Determine the [x, y] coordinate at the center of the cell enclosing the given text.  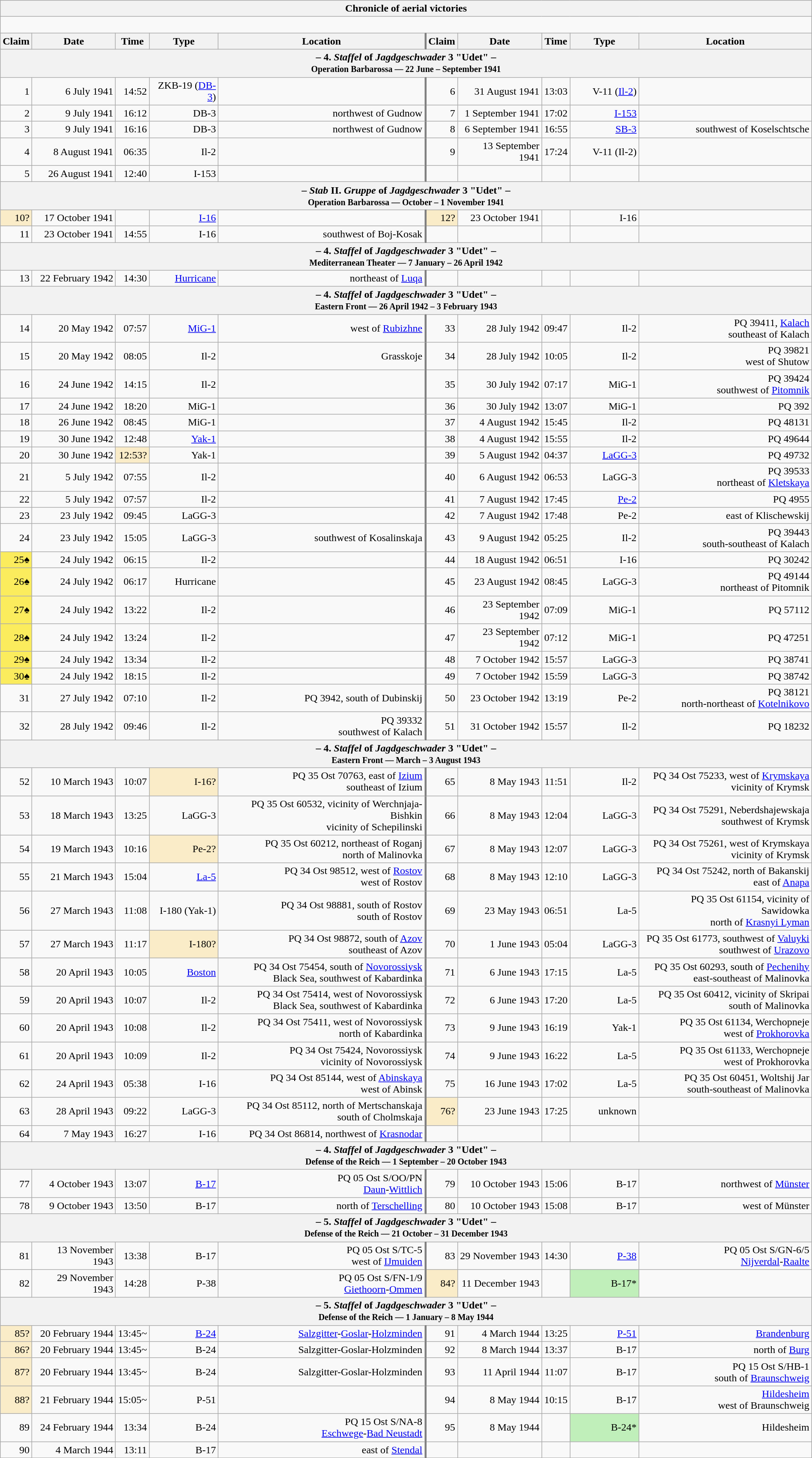
– 4. Staffel of Jagdgeschwader 3 "Udet" –Eastern Front — March – 3 August 1943 [406, 754]
76? [441, 1111]
PQ 35 Ost 61134, Werchopneje west of Prokhorovka [725, 1027]
41 [441, 499]
86? [16, 1350]
10? [16, 218]
6 September 1941 [499, 129]
PQ 47251 [725, 638]
– 4. Staffel of Jagdgeschwader 3 "Udet" –Defense of the Reich — 1 September – 20 October 1943 [406, 1156]
11:17 [133, 944]
21 February 1944 [74, 1399]
– Stab II. Gruppe of Jagdgeschwader 3 "Udet" –Operation Barbarossa — October – 1 November 1941 [406, 195]
southwest of Kosalinskaja [322, 537]
47 [441, 638]
23 June 1943 [499, 1111]
PQ 49644 [725, 439]
PQ 3942, south of Dubinskij [322, 698]
13:19 [556, 698]
16:22 [556, 1056]
75 [441, 1084]
17:25 [556, 1111]
45 [441, 582]
49 [441, 676]
11 December 1943 [499, 1284]
95 [441, 1428]
27 July 1942 [74, 698]
14:55 [133, 234]
PQ 34 Ost 75291, Neberdshajewskaja southwest of Krymsk [725, 815]
ZKB-19 (DB-3) [184, 91]
SB-3 [605, 129]
PQ 05 Ost S/TC-5 west of IJmuiden [322, 1255]
70 [441, 944]
13:11 [133, 1449]
80 [441, 1206]
14 [16, 328]
12:53? [133, 455]
PQ 35 Ost 60412, vicinity of Skripai south of Malinovka [725, 1000]
23 October 1942 [499, 698]
PQ 34 Ost 86814, northwest of Krasnodar [322, 1134]
I-16? [184, 781]
94 [441, 1399]
59 [16, 1000]
north of Burg [725, 1350]
13:22 [133, 609]
08:05 [133, 356]
PQ 39443 south-southeast of Kalach [725, 537]
77 [16, 1183]
19 March 1943 [74, 849]
14:28 [133, 1284]
04:37 [556, 455]
37 [441, 422]
67 [441, 849]
64 [16, 1134]
74 [441, 1056]
9 [441, 152]
18 March 1943 [74, 815]
I-180 (Yak-1) [184, 910]
PQ 39332 southwest of Kalach [322, 726]
31 August 1941 [499, 91]
17:45 [556, 499]
61 [16, 1056]
7 May 1943 [74, 1134]
1 September 1941 [499, 113]
west of Münster [725, 1206]
18 August 1942 [499, 560]
16 June 1943 [499, 1084]
23 May 1943 [499, 910]
PQ 34 Ost 75233, west of Krymskayavicinity of Krymsk [725, 781]
05:25 [556, 537]
– 5. Staffel of Jagdgeschwader 3 "Udet" –Defense of the Reich — 1 January – 8 May 1944 [406, 1311]
07:09 [556, 609]
26♠ [16, 582]
38 [441, 439]
84? [441, 1284]
Chronicle of aerial victories [406, 9]
11:51 [556, 781]
Boston [184, 972]
Hildesheim [725, 1428]
PQ 34 Ost 98512, west of Rostov west of Rostov [322, 877]
51 [441, 726]
9 August 1942 [499, 537]
unknown [605, 1111]
17 [16, 406]
09:45 [133, 515]
PQ 05 Ost S/OO/PNDaun-Wittlich [322, 1183]
23 [16, 515]
16:19 [556, 1027]
15:55 [556, 439]
15:05 [133, 537]
22 [16, 499]
5 [16, 174]
12? [441, 218]
PQ 34 Ost 98872, south of Azov southeast of Azov [322, 944]
21 [16, 477]
northwest of Münster [725, 1183]
4 October 1943 [74, 1183]
39 [441, 455]
north of Terschelling [322, 1206]
PQ 34 Ost 75454, south of NovorossiyskBlack Sea, southwest of Kabardinka [322, 972]
PQ 39424 southwest of Pitomnik [725, 384]
east of Klischewskij [725, 515]
58 [16, 972]
32 [16, 726]
68 [441, 877]
79 [441, 1183]
09:22 [133, 1111]
8 [441, 129]
23 August 1942 [499, 582]
34 [441, 356]
85? [16, 1333]
– 4. Staffel of Jagdgeschwader 3 "Udet" –Eastern Front — 26 April 1942 – 3 February 1943 [406, 301]
5 August 1942 [499, 455]
11 April 1944 [499, 1372]
10:08 [133, 1027]
PQ 34 Ost 85144, west of Abinskayawest of Abinsk [322, 1084]
15:45 [556, 422]
92 [441, 1350]
PQ 34 Ost 75411, west of Novorossiysk north of Kabardinka [322, 1027]
31 [16, 698]
05:38 [133, 1084]
53 [16, 815]
66 [441, 815]
PQ 39821 west of Shutow [725, 356]
PQ 05 Ost S/GN-6/5Nijverdal-Raalte [725, 1255]
57 [16, 944]
13 November 1943 [74, 1255]
1 June 1943 [499, 944]
24 [16, 537]
13:24 [133, 638]
90 [16, 1449]
65 [441, 781]
6 [441, 91]
northeast of Luqa [322, 278]
16:55 [556, 129]
PQ 39411, Kalach southeast of Kalach [725, 328]
17:48 [556, 515]
82 [16, 1284]
PQ 35 Ost 70763, east of Izium southeast of Izium [322, 781]
54 [16, 849]
PQ 392 [725, 406]
73 [441, 1027]
26 June 1942 [74, 422]
B-17* [605, 1284]
10:15 [556, 1399]
PQ 49732 [725, 455]
36 [441, 406]
I-180? [184, 944]
11:08 [133, 910]
44 [441, 560]
13 [16, 278]
PQ 49144 northeast of Pitomnik [725, 582]
14:52 [133, 91]
93 [441, 1372]
4 [16, 152]
83 [441, 1255]
13:38 [133, 1255]
14:15 [133, 384]
PQ 30242 [725, 560]
07:12 [556, 638]
Brandenburg [725, 1333]
13 September 1941 [499, 152]
PQ 35 Ost 60532, vicinity of Werchnjaja-Bishkinvicinity of Schepilinski [322, 815]
PQ 34 Ost 75242, north of Bakanskij east of Anapa [725, 877]
2 [16, 113]
PQ 38741 [725, 660]
3 [16, 129]
62 [16, 1084]
7 [441, 113]
PQ 38121 north-northeast of Kotelnikovo [725, 698]
15 [16, 356]
PQ 34 Ost 75261, west of Krymskayavicinity of Krymsk [725, 849]
PQ 57112 [725, 609]
16:12 [133, 113]
12:40 [133, 174]
PQ 38742 [725, 676]
24 February 1944 [74, 1428]
50 [441, 698]
07:55 [133, 477]
12:10 [556, 877]
10:09 [133, 1056]
PQ 4955 [725, 499]
Grasskoje [322, 356]
18:15 [133, 676]
PQ 18232 [725, 726]
– 4. Staffel of Jagdgeschwader 3 "Udet" –Operation Barbarossa — 22 June – September 1941 [406, 63]
15:05~ [133, 1399]
60 [16, 1027]
PQ 35 Ost 60293, south of Pechenihy east-southeast of Malinovka [725, 972]
27♠ [16, 609]
56 [16, 910]
PQ 34 Ost 75424, Novorossiyskvicinity of Novorossiysk [322, 1056]
09:46 [133, 726]
55 [16, 877]
PQ 35 Ost 61773, southwest of Valuyki southwest of Urazovo [725, 944]
43 [441, 537]
07:17 [556, 384]
PQ 15 Ost S/HB-1south of Braunschweig [725, 1372]
06:35 [133, 152]
PQ 35 Ost 60451, Woltshij Jar south-southeast of Malinovka [725, 1084]
21 March 1943 [74, 877]
19 [16, 439]
10:16 [133, 849]
12:48 [133, 439]
15:08 [556, 1206]
southwest of Boj-Kosak [322, 234]
89 [16, 1428]
8 August 1941 [74, 152]
PQ 39533 northeast of Kletskaya [725, 477]
88? [16, 1399]
17:20 [556, 1000]
52 [16, 781]
16:16 [133, 129]
28♠ [16, 638]
12:04 [556, 815]
PQ 35 Ost 61133, Werchopneje west of Prokhorovka [725, 1056]
8 March 1944 [499, 1350]
PQ 48131 [725, 422]
PQ 34 Ost 75414, west of NovorossiyskBlack Sea, southwest of Kabardinka [322, 1000]
06:17 [133, 582]
east of Stendal [322, 1449]
15:59 [556, 676]
91 [441, 1333]
PQ 35 Ost 61154, vicinity of Sawidowka north of Krasnyi Lyman [725, 910]
– 4. Staffel of Jagdgeschwader 3 "Udet" –Mediterranean Theater — 7 January – 26 April 1942 [406, 256]
15:04 [133, 877]
1 [16, 91]
B-24* [605, 1428]
29♠ [16, 660]
PQ 34 Ost 98881, south of Rostov south of Rostov [322, 910]
63 [16, 1111]
48 [441, 660]
78 [16, 1206]
Hildesheimwest of Braunschweig [725, 1399]
20 [16, 455]
42 [441, 515]
13:50 [133, 1206]
13:03 [556, 91]
– 5. Staffel of Jagdgeschwader 3 "Udet" –Defense of the Reich — 21 October – 31 December 1943 [406, 1228]
33 [441, 328]
17:24 [556, 152]
06:53 [556, 477]
05:04 [556, 944]
06:15 [133, 560]
09:47 [556, 328]
17 October 1941 [74, 218]
9 October 1943 [74, 1206]
15:06 [556, 1183]
30♠ [16, 676]
22 February 1942 [74, 278]
26 August 1941 [74, 174]
17:15 [556, 972]
16:27 [133, 1134]
87? [16, 1372]
west of Rubizhne [322, 328]
6 July 1941 [74, 91]
PQ 35 Ost 60212, northeast of Roganj north of Malinovka [322, 849]
81 [16, 1255]
18 [16, 422]
72 [441, 1000]
71 [441, 972]
25♠ [16, 560]
40 [441, 477]
PQ 15 Ost S/NA-8Eschwege-Bad Neustadt [322, 1428]
69 [441, 910]
28 April 1943 [74, 1111]
11:07 [556, 1372]
18:20 [133, 406]
24 April 1943 [74, 1084]
07:10 [133, 698]
6 August 1942 [499, 477]
11 [16, 234]
southwest of Koselschtsche [725, 129]
PQ 34 Ost 85112, north of Mertschanskajasouth of Cholmskaja [322, 1111]
46 [441, 609]
35 [441, 384]
13:37 [556, 1350]
PQ 05 Ost S/FN-1/9Giethoorn-Ommen [322, 1284]
Pe-2? [184, 849]
10 March 1943 [74, 781]
12:07 [556, 849]
16 [16, 384]
31 October 1942 [499, 726]
